For the text-containing cell, return its midpoint in [X, Y] coordinate format. 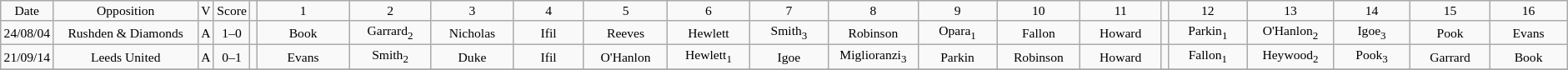
Pook [1450, 33]
Fallon [1039, 33]
V [205, 11]
4 [549, 11]
Hewlett1 [709, 57]
Parkin [957, 57]
13 [1290, 11]
5 [625, 11]
Heywood2 [1290, 57]
Fallon1 [1207, 57]
Smith2 [390, 57]
Reeves [625, 33]
Pook3 [1371, 57]
6 [709, 11]
10 [1039, 11]
Hewlett [709, 33]
15 [1450, 11]
Miglioranzi3 [873, 57]
2 [390, 11]
Igoe [789, 57]
16 [1528, 11]
12 [1207, 11]
Opara1 [957, 33]
Garrard [1450, 57]
Parkin1 [1207, 33]
Score [232, 11]
Leeds United [126, 57]
Duke [472, 57]
Igoe3 [1371, 33]
O'Hanlon2 [1290, 33]
1 [303, 11]
24/08/04 [27, 33]
O'Hanlon [625, 57]
Smith3 [789, 33]
0–1 [232, 57]
8 [873, 11]
Opposition [126, 11]
3 [472, 11]
Rushden & Diamonds [126, 33]
1–0 [232, 33]
Garrard2 [390, 33]
Nicholas [472, 33]
14 [1371, 11]
Date [27, 11]
7 [789, 11]
11 [1120, 11]
21/09/14 [27, 57]
9 [957, 11]
